Return the (X, Y) coordinate for the center point of the cell that contains the specified text.  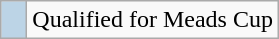
Qualified for Meads Cup (153, 20)
